Find where the given text appears and provide that cell's center as (x, y) coordinate. 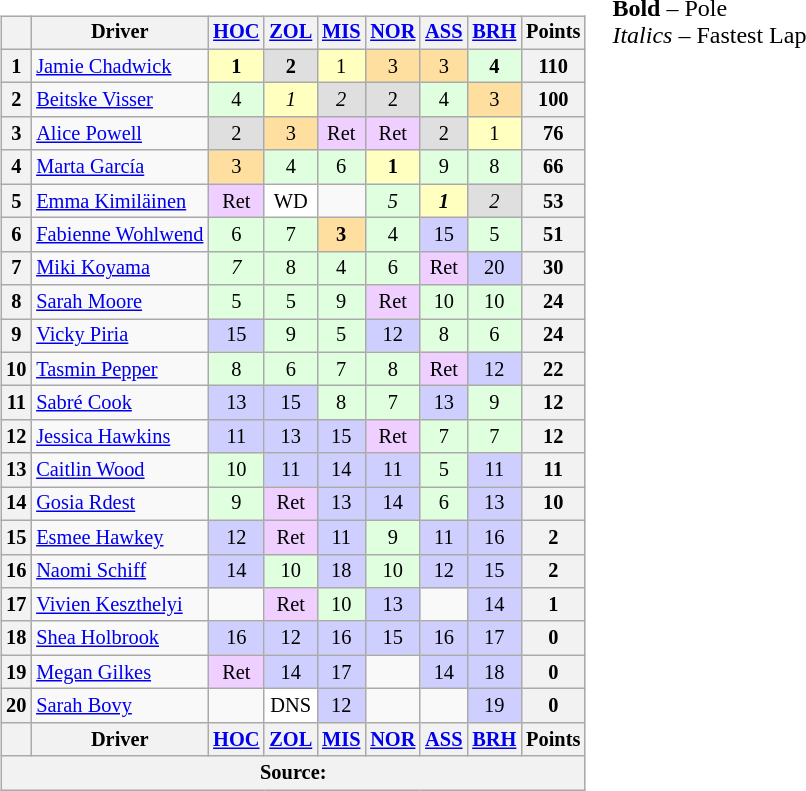
Alice Powell (120, 134)
DNS (290, 706)
Caitlin Wood (120, 470)
Naomi Schiff (120, 571)
Jamie Chadwick (120, 66)
66 (553, 167)
Sarah Moore (120, 302)
Esmee Hawkey (120, 537)
Beitske Visser (120, 100)
Sarah Bovy (120, 706)
WD (290, 201)
76 (553, 134)
Gosia Rdest (120, 504)
Source: (293, 773)
Fabienne Wohlwend (120, 235)
Marta García (120, 167)
Megan Gilkes (120, 672)
Vivien Keszthelyi (120, 605)
22 (553, 369)
Vicky Piria (120, 336)
51 (553, 235)
100 (553, 100)
Shea Holbrook (120, 638)
Tasmin Pepper (120, 369)
Emma Kimiläinen (120, 201)
53 (553, 201)
Miki Koyama (120, 268)
30 (553, 268)
110 (553, 66)
Jessica Hawkins (120, 437)
Sabré Cook (120, 403)
